Search for the cell housing the specified text and yield its (X, Y) center coordinate. 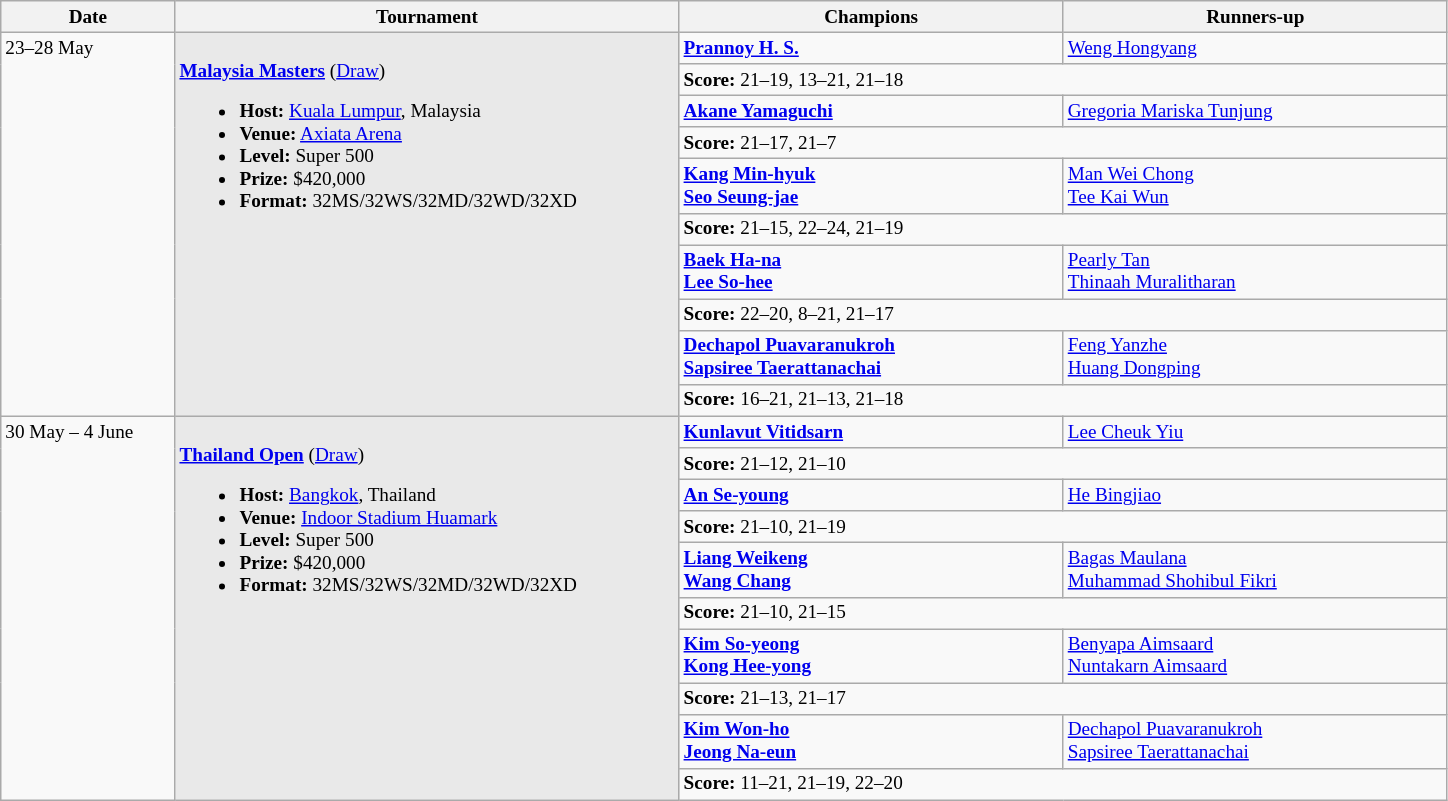
Prannoy H. S. (871, 48)
Runners-up (1255, 17)
Benyapa Aimsaard Nuntakarn Aimsaard (1255, 655)
Date (88, 17)
23–28 May (88, 224)
Score: 21–10, 21–19 (1063, 527)
Gregoria Mariska Tunjung (1255, 111)
Score: 21–17, 21–7 (1063, 143)
Kim So-yeong Kong Hee-yong (871, 655)
Score: 21–10, 21–15 (1063, 613)
Man Wei Chong Tee Kai Wun (1255, 186)
Score: 21–15, 22–24, 21–19 (1063, 229)
Malaysia Masters (Draw)Host: Kuala Lumpur, MalaysiaVenue: Axiata ArenaLevel: Super 500Prize: $420,000Format: 32MS/32WS/32MD/32WD/32XD (427, 224)
Score: 22–20, 8–21, 21–17 (1063, 315)
Kim Won-ho Jeong Na-eun (871, 741)
Kang Min-hyuk Seo Seung-jae (871, 186)
Score: 21–19, 13–21, 21–18 (1063, 80)
Thailand Open (Draw)Host: Bangkok, ThailandVenue: Indoor Stadium HuamarkLevel: Super 500Prize: $420,000Format: 32MS/32WS/32MD/32WD/32XD (427, 608)
Weng Hongyang (1255, 48)
Score: 16–21, 21–13, 21–18 (1063, 400)
30 May – 4 June (88, 608)
Champions (871, 17)
Pearly Tan Thinaah Muralitharan (1255, 272)
Akane Yamaguchi (871, 111)
Kunlavut Vitidsarn (871, 432)
Tournament (427, 17)
Liang Weikeng Wang Chang (871, 570)
Baek Ha-na Lee So-hee (871, 272)
He Bingjiao (1255, 495)
Feng Yanzhe Huang Dongping (1255, 357)
An Se-young (871, 495)
Score: 11–21, 21–19, 22–20 (1063, 784)
Lee Cheuk Yiu (1255, 432)
Score: 21–12, 21–10 (1063, 464)
Score: 21–13, 21–17 (1063, 699)
Bagas Maulana Muhammad Shohibul Fikri (1255, 570)
